Output the (X, Y) coordinate of the center of the cell containing the given text.  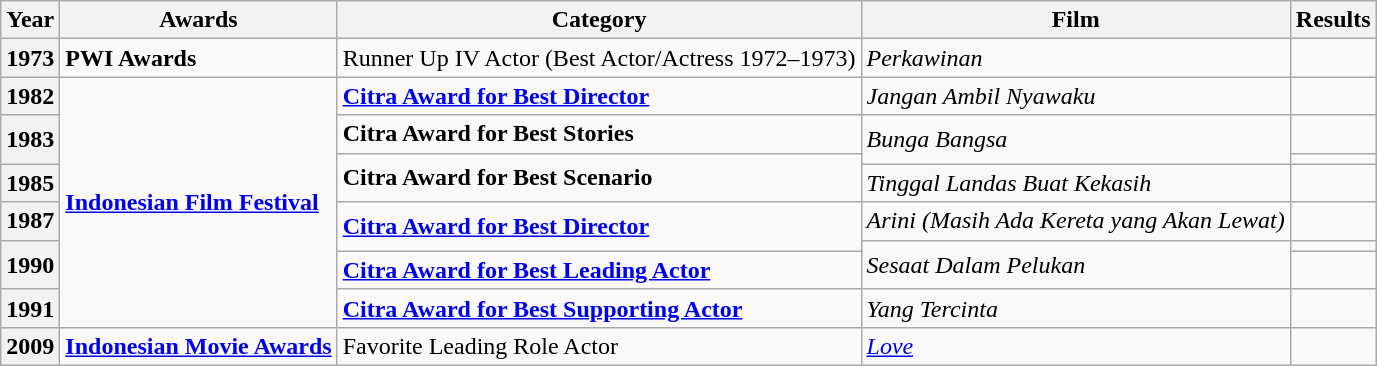
Film (1076, 20)
Year (30, 20)
Results (1333, 20)
Indonesian Film Festival (198, 202)
Bunga Bangsa (1076, 140)
Category (599, 20)
1991 (30, 308)
1982 (30, 96)
1983 (30, 140)
Citra Award for Best Leading Actor (599, 270)
2009 (30, 346)
Love (1076, 346)
Sesaat Dalam Pelukan (1076, 264)
PWI Awards (198, 58)
1990 (30, 264)
Jangan Ambil Nyawaku (1076, 96)
Favorite Leading Role Actor (599, 346)
Yang Tercinta (1076, 308)
Citra Award for Best Supporting Actor (599, 308)
1987 (30, 221)
Awards (198, 20)
Indonesian Movie Awards (198, 346)
Runner Up IV Actor (Best Actor/Actress 1972–1973) (599, 58)
Perkawinan (1076, 58)
Citra Award for Best Stories (599, 134)
Citra Award for Best Scenario (599, 178)
1985 (30, 183)
1973 (30, 58)
Arini (Masih Ada Kereta yang Akan Lewat) (1076, 221)
Tinggal Landas Buat Kekasih (1076, 183)
